Output the [x, y] coordinate of the center of the cell containing the given text.  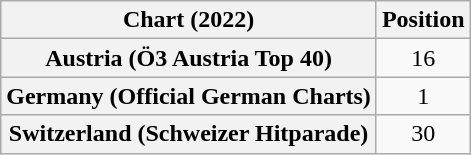
16 [423, 58]
30 [423, 134]
Germany (Official German Charts) [189, 96]
Position [423, 20]
Austria (Ö3 Austria Top 40) [189, 58]
Switzerland (Schweizer Hitparade) [189, 134]
1 [423, 96]
Chart (2022) [189, 20]
